Search for the cell housing the specified text and yield its [X, Y] center coordinate. 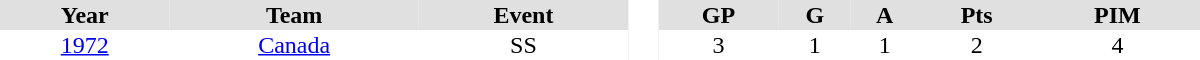
G [815, 15]
Team [294, 15]
Year [85, 15]
GP [718, 15]
Event [524, 15]
1972 [85, 45]
SS [524, 45]
PIM [1118, 15]
2 [976, 45]
Pts [976, 15]
4 [1118, 45]
A [885, 15]
Canada [294, 45]
3 [718, 45]
